Detect which cell encompasses the target text, then output its (x, y) center coordinate. 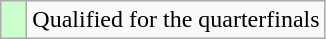
Qualified for the quarterfinals (176, 20)
